Pinpoint the cell where the given text exists, returning its [X, Y] midpoint coordinate. 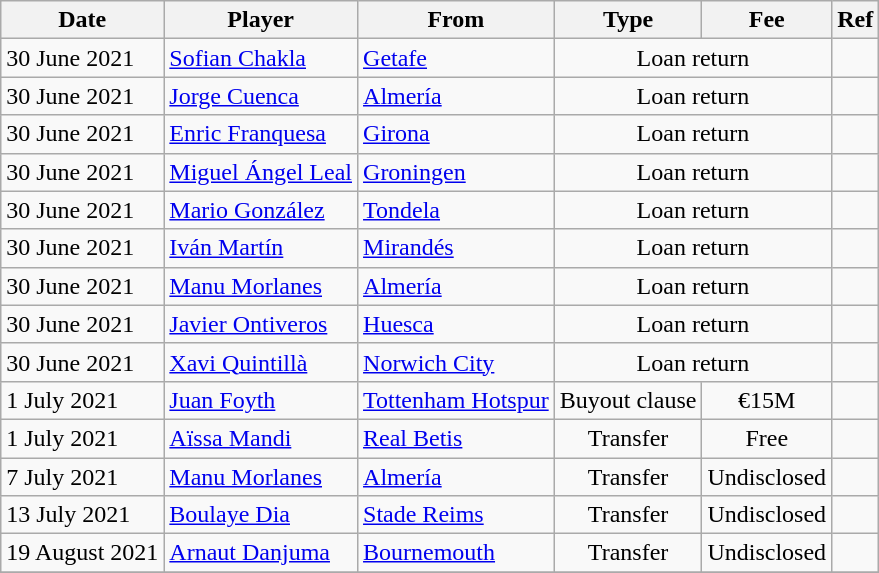
Groningen [456, 172]
13 July 2021 [82, 515]
Norwich City [456, 362]
Real Betis [456, 438]
19 August 2021 [82, 553]
Arnaut Danjuma [261, 553]
Javier Ontiveros [261, 324]
From [456, 20]
Sofian Chakla [261, 58]
Mirandés [456, 248]
Mario González [261, 210]
Player [261, 20]
Fee [767, 20]
Jorge Cuenca [261, 96]
Juan Foyth [261, 400]
Iván Martín [261, 248]
Girona [456, 134]
Tondela [456, 210]
Aïssa Mandi [261, 438]
Getafe [456, 58]
Buyout clause [628, 400]
Tottenham Hotspur [456, 400]
Free [767, 438]
Xavi Quintillà [261, 362]
7 July 2021 [82, 477]
Ref [856, 20]
Bournemouth [456, 553]
Huesca [456, 324]
Type [628, 20]
Date [82, 20]
Enric Franquesa [261, 134]
€15M [767, 400]
Stade Reims [456, 515]
Miguel Ángel Leal [261, 172]
Boulaye Dia [261, 515]
